From the cell containing the given text, extract its center point as (x, y) coordinate. 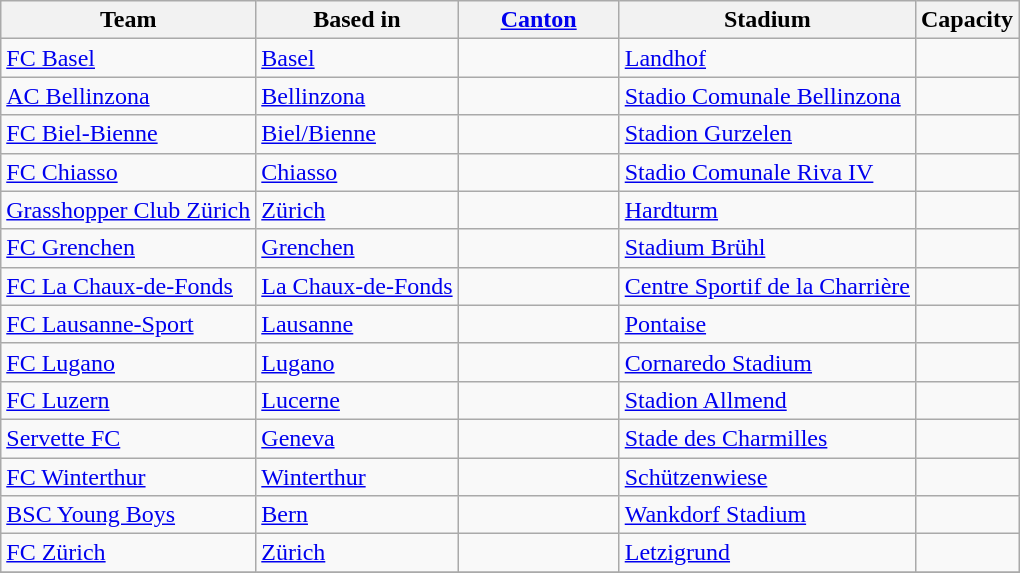
FC Lausanne-Sport (128, 324)
FC Biel-Bienne (128, 134)
Winterthur (357, 477)
Capacity (966, 20)
Cornaredo Stadium (767, 362)
Basel (357, 58)
Stadion Allmend (767, 400)
FC Basel (128, 58)
Chiasso (357, 172)
FC Lugano (128, 362)
La Chaux-de-Fonds (357, 286)
Pontaise (767, 324)
Bellinzona (357, 96)
Stadium (767, 20)
Stadio Comunale Riva IV (767, 172)
Schützenwiese (767, 477)
BSC Young Boys (128, 515)
Letzigrund (767, 553)
Lausanne (357, 324)
Stade des Charmilles (767, 438)
Grasshopper Club Zürich (128, 210)
AC Bellinzona (128, 96)
Stadium Brühl (767, 248)
Grenchen (357, 248)
Stadio Comunale Bellinzona (767, 96)
FC Chiasso (128, 172)
Landhof (767, 58)
Canton (538, 20)
Based in (357, 20)
Stadion Gurzelen (767, 134)
FC La Chaux-de-Fonds (128, 286)
Lucerne (357, 400)
FC Winterthur (128, 477)
FC Zürich (128, 553)
FC Luzern (128, 400)
Geneva (357, 438)
Biel/Bienne (357, 134)
Centre Sportif de la Charrière (767, 286)
Wankdorf Stadium (767, 515)
Lugano (357, 362)
Bern (357, 515)
Team (128, 20)
Hardturm (767, 210)
FC Grenchen (128, 248)
Servette FC (128, 438)
